Detect which cell encompasses the target text, then output its [x, y] center coordinate. 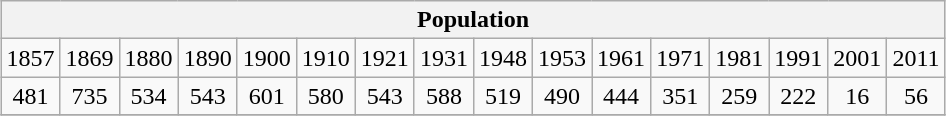
1948 [502, 58]
1931 [444, 58]
519 [502, 96]
588 [444, 96]
2001 [858, 58]
580 [326, 96]
Population [473, 20]
56 [916, 96]
351 [680, 96]
735 [90, 96]
1953 [562, 58]
1991 [798, 58]
601 [266, 96]
1981 [740, 58]
1961 [622, 58]
2011 [916, 58]
1890 [208, 58]
1869 [90, 58]
16 [858, 96]
481 [30, 96]
1971 [680, 58]
1857 [30, 58]
444 [622, 96]
1880 [148, 58]
490 [562, 96]
534 [148, 96]
1921 [384, 58]
1910 [326, 58]
1900 [266, 58]
222 [798, 96]
259 [740, 96]
